For the text-containing cell, return its midpoint in [x, y] coordinate format. 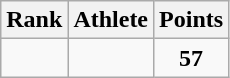
Athlete [111, 20]
Rank [34, 20]
57 [192, 58]
Points [192, 20]
